Identify which cell holds the provided text, then report its [X, Y] central coordinate. 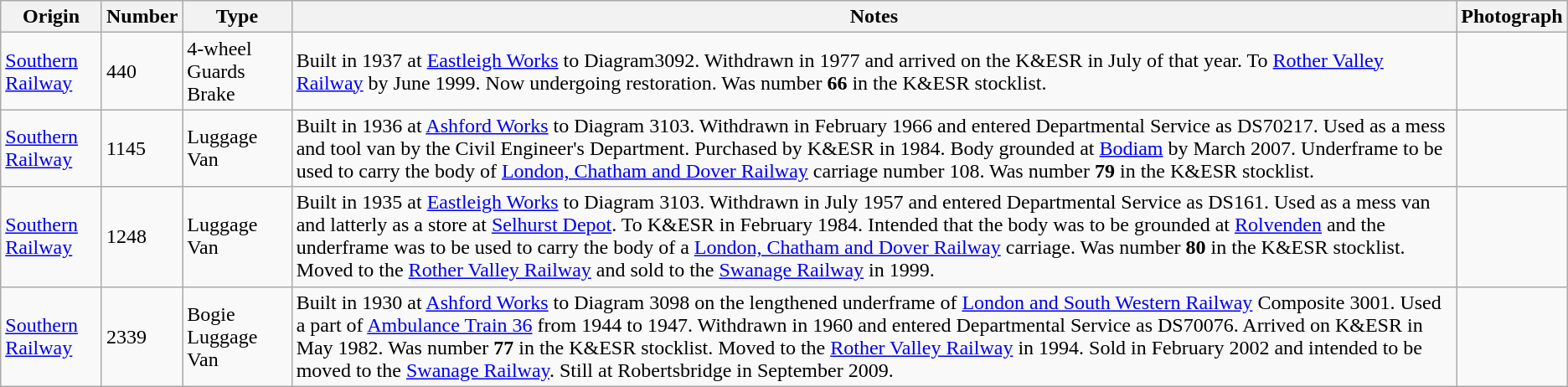
Photograph [1512, 17]
1145 [142, 148]
Origin [52, 17]
440 [142, 71]
Bogie Luggage Van [237, 337]
Number [142, 17]
2339 [142, 337]
4-wheel Guards Brake [237, 71]
Notes [874, 17]
1248 [142, 236]
Type [237, 17]
